Search for the cell housing the specified text and yield its (X, Y) center coordinate. 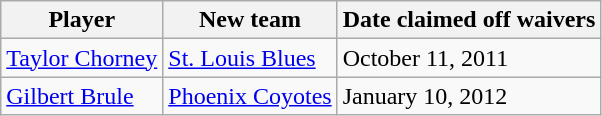
New team (250, 20)
October 11, 2011 (469, 58)
Date claimed off waivers (469, 20)
Taylor Chorney (82, 58)
St. Louis Blues (250, 58)
Gilbert Brule (82, 96)
Player (82, 20)
Phoenix Coyotes (250, 96)
January 10, 2012 (469, 96)
